Extract the (x, y) coordinate from the center of the cell holding the provided text.  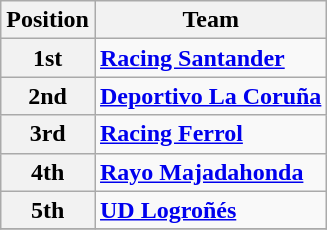
1st (48, 58)
Position (48, 20)
Racing Ferrol (210, 134)
UD Logroñés (210, 210)
Rayo Majadahonda (210, 172)
3rd (48, 134)
2nd (48, 96)
Racing Santander (210, 58)
4th (48, 172)
5th (48, 210)
Deportivo La Coruña (210, 96)
Team (210, 20)
